Provide the [x, y] coordinate of the cell's center where the given text is located.  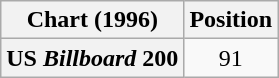
91 [231, 58]
Chart (1996) [92, 20]
Position [231, 20]
US Billboard 200 [92, 58]
